Pinpoint the cell where the given text exists, returning its (X, Y) midpoint coordinate. 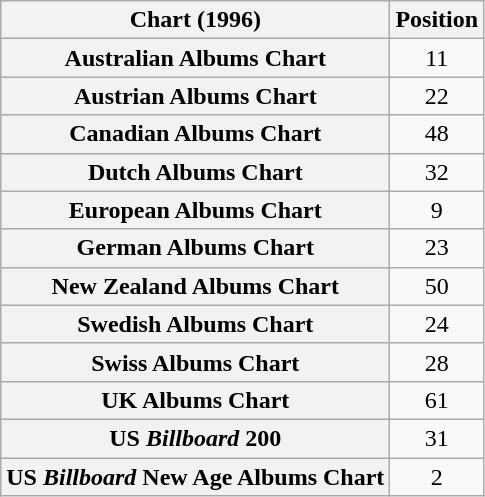
9 (437, 210)
22 (437, 96)
New Zealand Albums Chart (196, 286)
Chart (1996) (196, 20)
50 (437, 286)
Position (437, 20)
European Albums Chart (196, 210)
32 (437, 172)
Dutch Albums Chart (196, 172)
Austrian Albums Chart (196, 96)
Swedish Albums Chart (196, 324)
2 (437, 477)
UK Albums Chart (196, 400)
28 (437, 362)
Australian Albums Chart (196, 58)
German Albums Chart (196, 248)
48 (437, 134)
US Billboard 200 (196, 438)
Canadian Albums Chart (196, 134)
31 (437, 438)
US Billboard New Age Albums Chart (196, 477)
11 (437, 58)
24 (437, 324)
61 (437, 400)
23 (437, 248)
Swiss Albums Chart (196, 362)
